Search for the cell housing the specified text and yield its [X, Y] center coordinate. 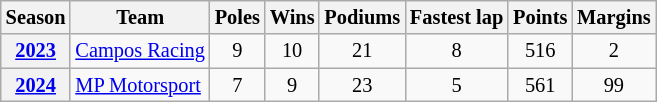
23 [362, 85]
Points [540, 17]
2 [614, 51]
2023 [36, 51]
Podiums [362, 17]
Margins [614, 17]
21 [362, 51]
Campos Racing [140, 51]
Fastest lap [456, 17]
Team [140, 17]
7 [238, 85]
2024 [36, 85]
5 [456, 85]
Wins [292, 17]
8 [456, 51]
10 [292, 51]
561 [540, 85]
MP Motorsport [140, 85]
516 [540, 51]
Poles [238, 17]
99 [614, 85]
Season [36, 17]
